Return the [x, y] coordinate for the center point of the cell that contains the specified text.  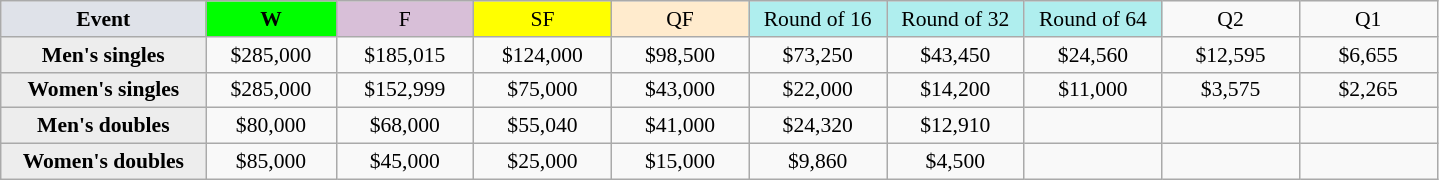
$55,040 [543, 126]
$12,910 [955, 126]
SF [543, 19]
$73,250 [818, 55]
$15,000 [680, 162]
Men's singles [104, 55]
$9,860 [818, 162]
$152,999 [405, 90]
Q2 [1231, 19]
$11,000 [1093, 90]
$41,000 [680, 126]
F [405, 19]
$124,000 [543, 55]
$12,595 [1231, 55]
Q1 [1368, 19]
$45,000 [405, 162]
$22,000 [818, 90]
$75,000 [543, 90]
Men's doubles [104, 126]
$6,655 [1368, 55]
Women's singles [104, 90]
$85,000 [271, 162]
$185,015 [405, 55]
Women's doubles [104, 162]
$3,575 [1231, 90]
$43,000 [680, 90]
$98,500 [680, 55]
$25,000 [543, 162]
Event [104, 19]
$24,320 [818, 126]
$14,200 [955, 90]
Round of 16 [818, 19]
$2,265 [1368, 90]
$4,500 [955, 162]
Round of 32 [955, 19]
$80,000 [271, 126]
W [271, 19]
$24,560 [1093, 55]
$68,000 [405, 126]
QF [680, 19]
Round of 64 [1093, 19]
$43,450 [955, 55]
